For the text-containing cell, return its midpoint in [x, y] coordinate format. 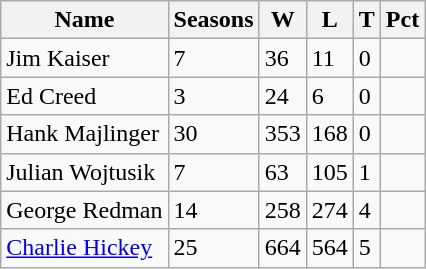
Julian Wojtusik [84, 172]
T [366, 20]
36 [282, 58]
Jim Kaiser [84, 58]
W [282, 20]
14 [214, 210]
353 [282, 134]
Hank Majlinger [84, 134]
Ed Creed [84, 96]
George Redman [84, 210]
30 [214, 134]
258 [282, 210]
11 [330, 58]
5 [366, 248]
6 [330, 96]
Seasons [214, 20]
Name [84, 20]
274 [330, 210]
63 [282, 172]
Pct [402, 20]
4 [366, 210]
564 [330, 248]
L [330, 20]
1 [366, 172]
3 [214, 96]
168 [330, 134]
24 [282, 96]
664 [282, 248]
Charlie Hickey [84, 248]
105 [330, 172]
25 [214, 248]
